Detect which cell encompasses the target text, then output its (X, Y) center coordinate. 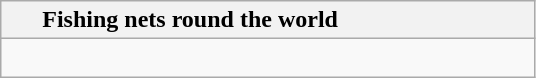
Fishing nets round the world (268, 20)
